Locate the cell with the specified text and output its (X, Y) center coordinate. 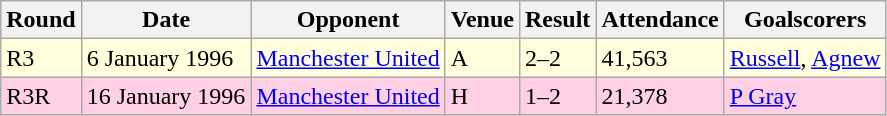
A (482, 58)
H (482, 96)
21,378 (660, 96)
R3R (41, 96)
41,563 (660, 58)
Round (41, 20)
Result (557, 20)
Attendance (660, 20)
Venue (482, 20)
P Gray (805, 96)
16 January 1996 (166, 96)
Goalscorers (805, 20)
2–2 (557, 58)
Opponent (348, 20)
6 January 1996 (166, 58)
Russell, Agnew (805, 58)
1–2 (557, 96)
Date (166, 20)
R3 (41, 58)
